Return [x, y] of the center of cell containing provided text 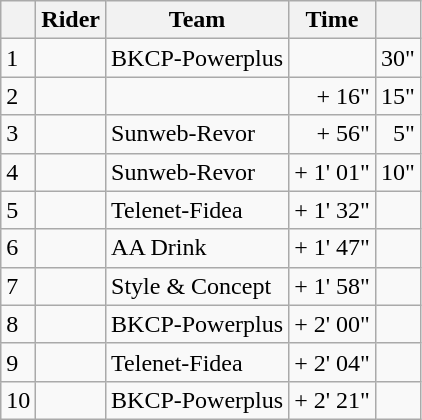
30" [398, 58]
5" [398, 134]
+ 56" [332, 134]
Team [198, 20]
1 [18, 58]
+ 1' 47" [332, 248]
6 [18, 248]
+ 2' 04" [332, 362]
+ 2' 21" [332, 400]
8 [18, 324]
4 [18, 172]
7 [18, 286]
5 [18, 210]
+ 1' 58" [332, 286]
+ 1' 32" [332, 210]
15" [398, 96]
+ 2' 00" [332, 324]
9 [18, 362]
Style & Concept [198, 286]
Rider [71, 20]
+ 1' 01" [332, 172]
Time [332, 20]
3 [18, 134]
10 [18, 400]
AA Drink [198, 248]
10" [398, 172]
2 [18, 96]
+ 16" [332, 96]
